Pinpoint the cell where the given text exists, returning its (x, y) midpoint coordinate. 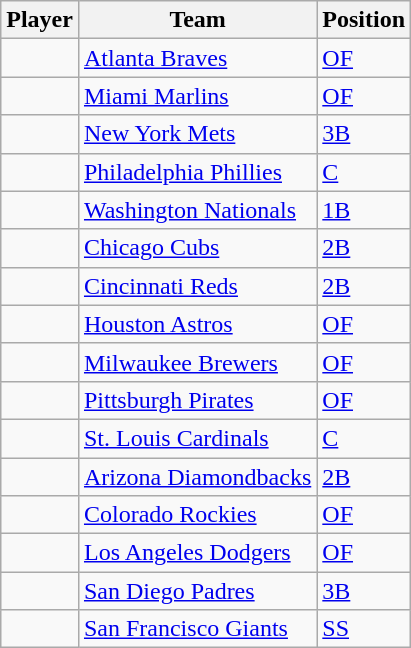
Atlanta Braves (197, 58)
Milwaukee Brewers (197, 362)
Philadelphia Phillies (197, 172)
SS (364, 629)
Chicago Cubs (197, 248)
Cincinnati Reds (197, 286)
San Francisco Giants (197, 629)
Arizona Diamondbacks (197, 477)
Pittsburgh Pirates (197, 400)
Player (40, 20)
Miami Marlins (197, 96)
San Diego Padres (197, 591)
New York Mets (197, 134)
St. Louis Cardinals (197, 438)
Los Angeles Dodgers (197, 553)
Houston Astros (197, 324)
Team (197, 20)
Position (364, 20)
1B (364, 210)
Washington Nationals (197, 210)
Colorado Rockies (197, 515)
